Search for the cell housing the specified text and yield its (x, y) center coordinate. 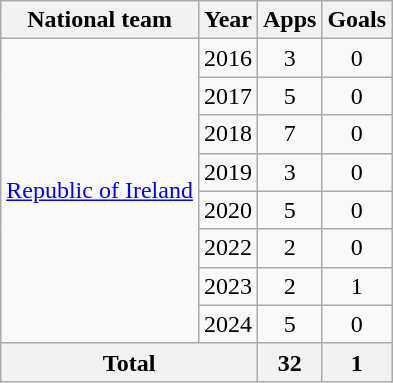
Total (130, 362)
National team (100, 20)
Republic of Ireland (100, 191)
Apps (289, 20)
2016 (228, 58)
2019 (228, 172)
Goals (357, 20)
2022 (228, 248)
2020 (228, 210)
2024 (228, 324)
32 (289, 362)
2018 (228, 134)
2017 (228, 96)
7 (289, 134)
Year (228, 20)
2023 (228, 286)
